For the text-containing cell, return its midpoint in [X, Y] coordinate format. 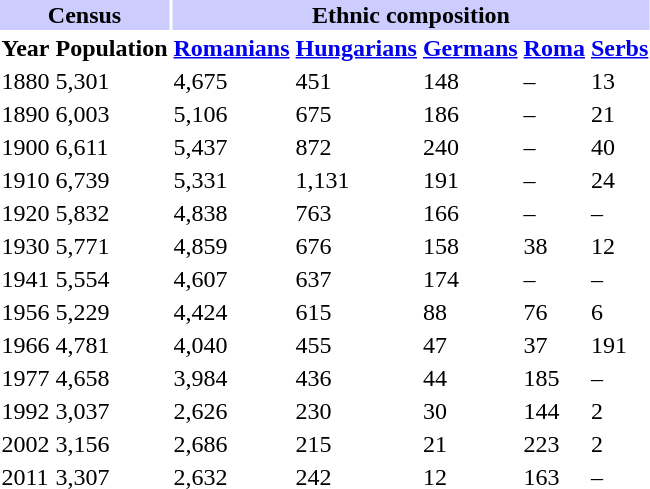
2002 [26, 444]
2,626 [232, 411]
6,611 [112, 147]
2,686 [232, 444]
Year [26, 48]
Romanians [232, 48]
40 [619, 147]
44 [470, 378]
240 [470, 147]
Hungarians [356, 48]
4,424 [232, 312]
3,037 [112, 411]
186 [470, 114]
12 [619, 246]
5,331 [232, 180]
675 [356, 114]
144 [554, 411]
1880 [26, 81]
1956 [26, 312]
1930 [26, 246]
Ethnic composition [411, 15]
4,658 [112, 378]
Population [112, 48]
158 [470, 246]
5,771 [112, 246]
637 [356, 279]
1992 [26, 411]
13 [619, 81]
5,832 [112, 213]
Census [84, 15]
1977 [26, 378]
174 [470, 279]
455 [356, 345]
1910 [26, 180]
1966 [26, 345]
1,131 [356, 180]
4,607 [232, 279]
30 [470, 411]
1890 [26, 114]
5,437 [232, 147]
5,229 [112, 312]
148 [470, 81]
615 [356, 312]
4,838 [232, 213]
1941 [26, 279]
Roma [554, 48]
76 [554, 312]
676 [356, 246]
223 [554, 444]
6 [619, 312]
Serbs [619, 48]
185 [554, 378]
3,984 [232, 378]
230 [356, 411]
47 [470, 345]
215 [356, 444]
4,781 [112, 345]
872 [356, 147]
88 [470, 312]
4,675 [232, 81]
4,859 [232, 246]
38 [554, 246]
24 [619, 180]
1920 [26, 213]
451 [356, 81]
3,156 [112, 444]
5,106 [232, 114]
37 [554, 345]
5,554 [112, 279]
6,003 [112, 114]
4,040 [232, 345]
Germans [470, 48]
166 [470, 213]
763 [356, 213]
5,301 [112, 81]
436 [356, 378]
1900 [26, 147]
6,739 [112, 180]
